Output the [x, y] coordinate of the center of the cell containing the given text.  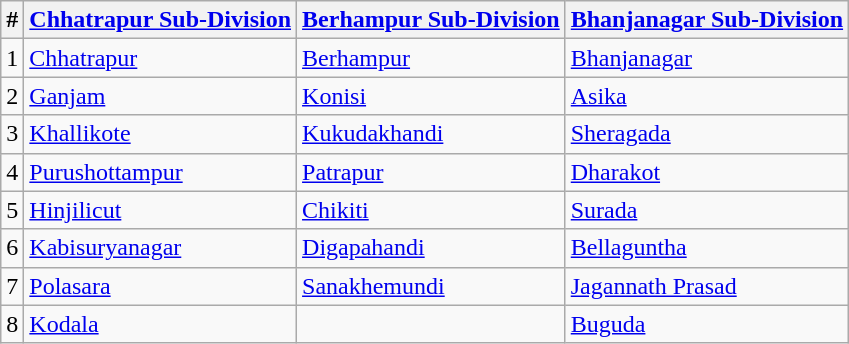
5 [12, 210]
Dharakot [706, 172]
Sanakhemundi [432, 286]
Polasara [160, 286]
8 [12, 324]
1 [12, 58]
Bhanjanagar [706, 58]
Digapahandi [432, 248]
Berhampur Sub-Division [432, 20]
Buguda [706, 324]
Chikiti [432, 210]
Ganjam [160, 96]
6 [12, 248]
# [12, 20]
Chhatrapur Sub-Division [160, 20]
Kodala [160, 324]
Purushottampur [160, 172]
Jagannath Prasad [706, 286]
3 [12, 134]
4 [12, 172]
Patrapur [432, 172]
Berhampur [432, 58]
Surada [706, 210]
7 [12, 286]
Asika [706, 96]
Khallikote [160, 134]
2 [12, 96]
Chhatrapur [160, 58]
Bellaguntha [706, 248]
Sheragada [706, 134]
Kukudakhandi [432, 134]
Kabisuryanagar [160, 248]
Hinjilicut [160, 210]
Konisi [432, 96]
Bhanjanagar Sub-Division [706, 20]
